Extract the (x, y) coordinate from the center of the cell holding the provided text.  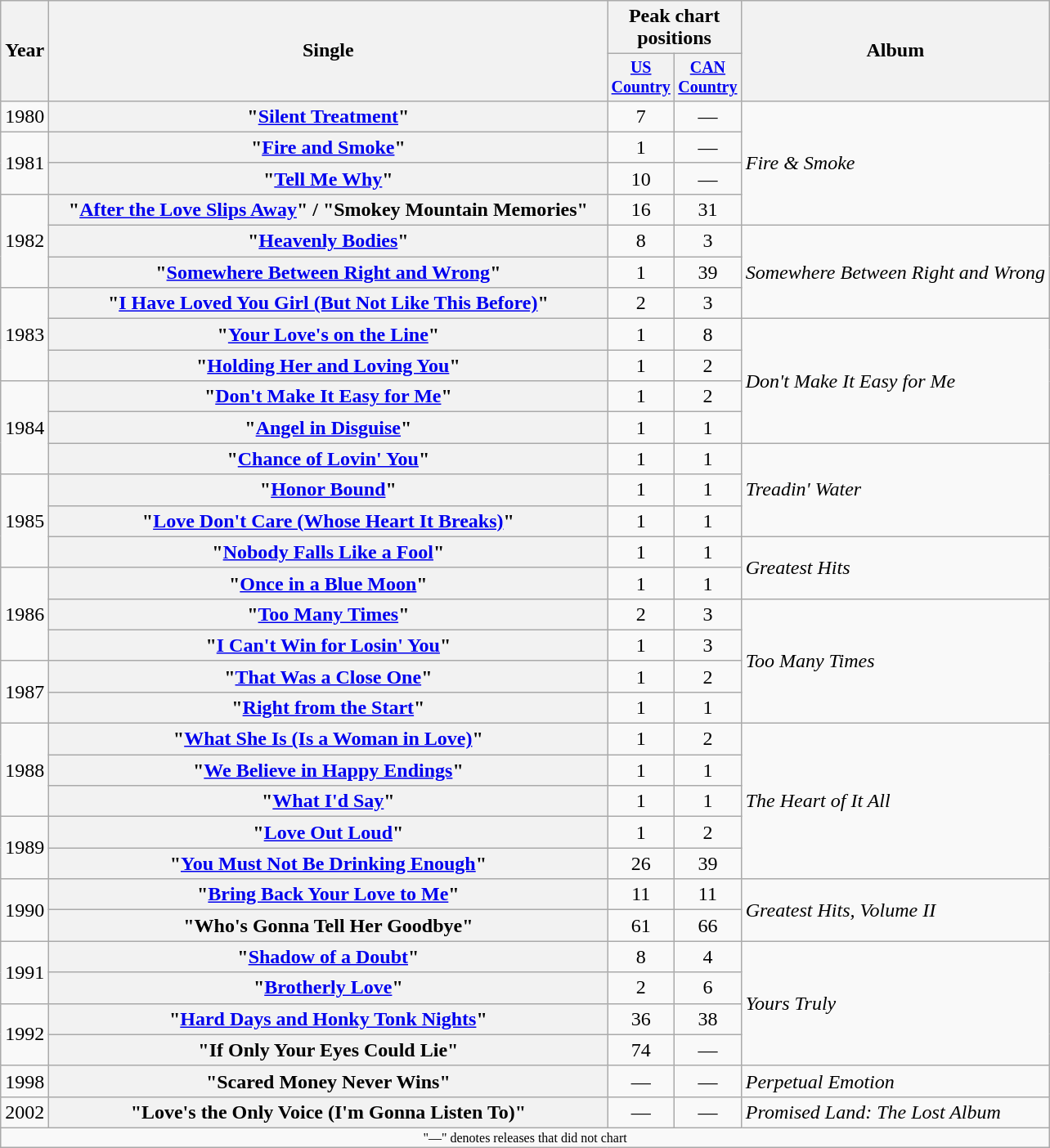
10 (641, 178)
Peak chartpositions (674, 28)
"Fire and Smoke" (329, 147)
4 (708, 957)
"We Believe in Happy Endings" (329, 770)
"Hard Days and Honky Tonk Nights" (329, 1019)
1988 (25, 770)
"What I'd Say" (329, 801)
1987 (25, 692)
"Right from the Start" (329, 707)
"After the Love Slips Away" / "Smokey Mountain Memories" (329, 209)
7 (641, 116)
Year (25, 51)
"Somewhere Between Right and Wrong" (329, 272)
"Heavenly Bodies" (329, 241)
26 (641, 863)
CAN Country (708, 77)
1982 (25, 240)
"Your Love's on the Line" (329, 334)
61 (641, 926)
"—" denotes releases that did not chart (525, 1137)
"Don't Make It Easy for Me" (329, 397)
1998 (25, 1081)
1983 (25, 334)
Single (329, 51)
Somewhere Between Right and Wrong (895, 272)
"If Only Your Eyes Could Lie" (329, 1050)
31 (708, 209)
"Angel in Disguise" (329, 428)
"I Have Loved You Girl (But Not Like This Before)" (329, 303)
Too Many Times (895, 661)
"Love Out Loud" (329, 832)
36 (641, 1019)
2002 (25, 1112)
"You Must Not Be Drinking Enough" (329, 863)
Fire & Smoke (895, 163)
Greatest Hits, Volume II (895, 910)
74 (641, 1050)
6 (708, 988)
"Bring Back Your Love to Me" (329, 895)
"Shadow of a Doubt" (329, 957)
1989 (25, 848)
38 (708, 1019)
1981 (25, 163)
1980 (25, 116)
Promised Land: The Lost Album (895, 1112)
"Love's the Only Voice (I'm Gonna Listen To)" (329, 1112)
Treadin' Water (895, 490)
"Holding Her and Loving You" (329, 365)
US Country (641, 77)
66 (708, 926)
"Nobody Falls Like a Fool" (329, 552)
"Too Many Times" (329, 614)
Yours Truly (895, 1003)
"Scared Money Never Wins" (329, 1081)
Greatest Hits (895, 567)
"What She Is (Is a Woman in Love)" (329, 739)
16 (641, 209)
"I Can't Win for Losin' You" (329, 645)
"Love Don't Care (Whose Heart It Breaks)" (329, 521)
"Brotherly Love" (329, 988)
"Tell Me Why" (329, 178)
1984 (25, 428)
1986 (25, 614)
Perpetual Emotion (895, 1081)
"Silent Treatment" (329, 116)
1990 (25, 910)
"Once in a Blue Moon" (329, 583)
"That Was a Close One" (329, 676)
1985 (25, 521)
"Chance of Lovin' You" (329, 459)
"Honor Bound" (329, 490)
"Who's Gonna Tell Her Goodbye" (329, 926)
1991 (25, 972)
Album (895, 51)
The Heart of It All (895, 801)
1992 (25, 1034)
Don't Make It Easy for Me (895, 381)
